Detect which cell encompasses the target text, then output its (X, Y) center coordinate. 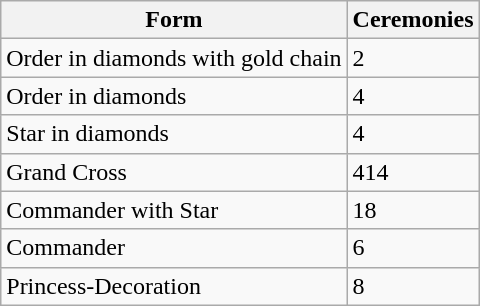
Commander (174, 248)
Star in diamonds (174, 134)
Form (174, 20)
414 (413, 172)
6 (413, 248)
Grand Cross (174, 172)
Order in diamonds with gold chain (174, 58)
Ceremonies (413, 20)
Commander with Star (174, 210)
Order in diamonds (174, 96)
Princess-Decoration (174, 286)
8 (413, 286)
2 (413, 58)
18 (413, 210)
